Identify which cell holds the provided text, then report its [x, y] central coordinate. 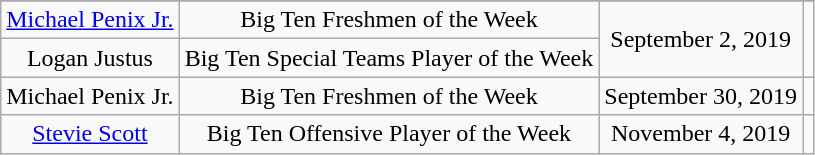
Stevie Scott [90, 134]
Big Ten Offensive Player of the Week [389, 134]
Big Ten Special Teams Player of the Week [389, 58]
November 4, 2019 [701, 134]
Logan Justus [90, 58]
September 2, 2019 [701, 39]
September 30, 2019 [701, 96]
